Detect which cell encompasses the target text, then output its (x, y) center coordinate. 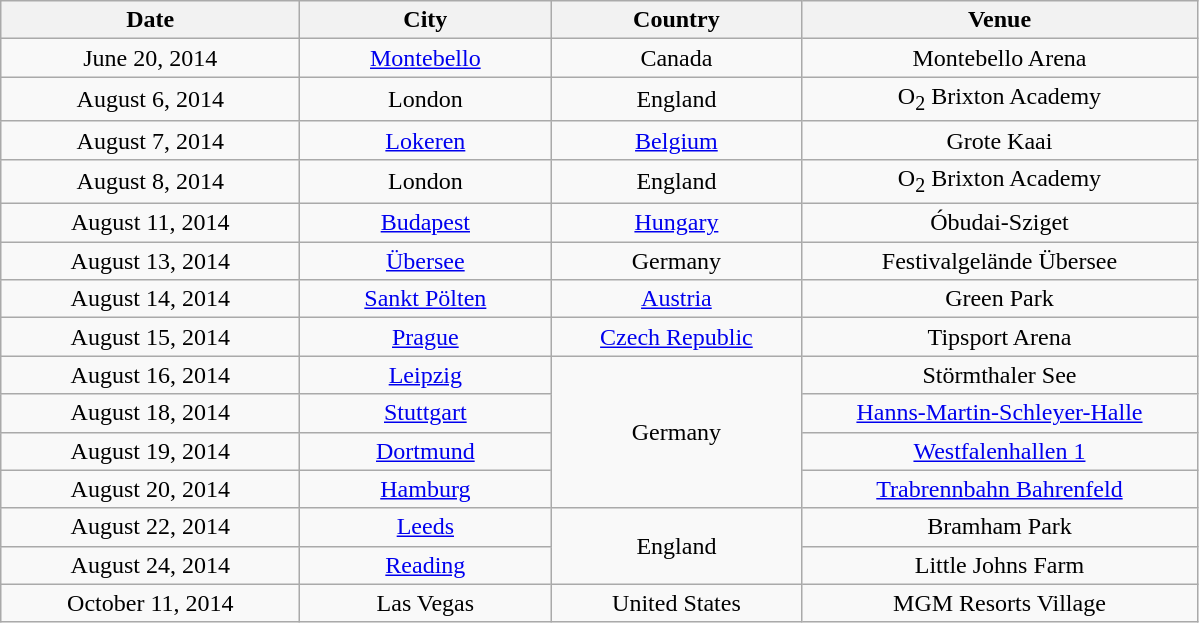
Montebello Arena (1000, 58)
City (426, 20)
August 24, 2014 (150, 565)
Leeds (426, 527)
Montebello (426, 58)
Festivalgelände Übersee (1000, 261)
Venue (1000, 20)
August 19, 2014 (150, 451)
MGM Resorts Village (1000, 603)
Prague (426, 337)
Reading (426, 565)
Bramham Park (1000, 527)
Störmthaler See (1000, 375)
Country (676, 20)
Canada (676, 58)
Sankt Pölten (426, 299)
Lokeren (426, 140)
Grote Kaai (1000, 140)
Óbudai-Sziget (1000, 223)
August 22, 2014 (150, 527)
August 6, 2014 (150, 99)
August 20, 2014 (150, 489)
August 15, 2014 (150, 337)
Übersee (426, 261)
Tipsport Arena (1000, 337)
Westfalenhallen 1 (1000, 451)
Little Johns Farm (1000, 565)
August 13, 2014 (150, 261)
Czech Republic (676, 337)
Trabrennbahn Bahrenfeld (1000, 489)
August 14, 2014 (150, 299)
Green Park (1000, 299)
Las Vegas (426, 603)
Hungary (676, 223)
Hanns-Martin-Schleyer-Halle (1000, 413)
United States (676, 603)
Date (150, 20)
August 11, 2014 (150, 223)
Belgium (676, 140)
Austria (676, 299)
June 20, 2014 (150, 58)
Leipzig (426, 375)
Hamburg (426, 489)
August 8, 2014 (150, 181)
Dortmund (426, 451)
August 7, 2014 (150, 140)
October 11, 2014 (150, 603)
August 18, 2014 (150, 413)
August 16, 2014 (150, 375)
Budapest (426, 223)
Stuttgart (426, 413)
